Locate the cell with the specified text and output its [X, Y] center coordinate. 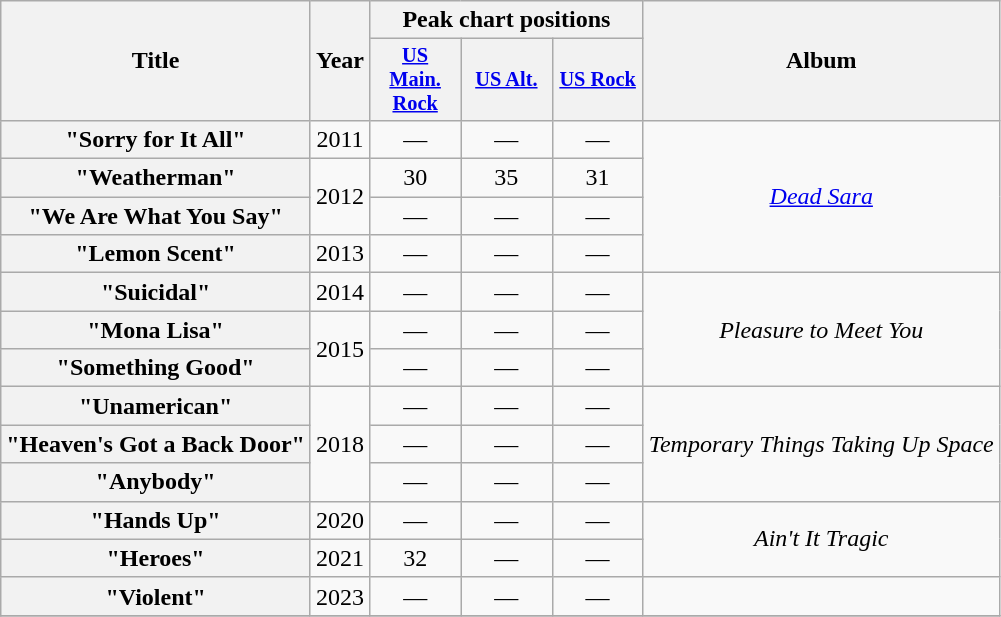
"Mona Lisa" [156, 330]
"Heroes" [156, 558]
2013 [340, 254]
2021 [340, 558]
2014 [340, 292]
Year [340, 61]
Peak chart positions [507, 20]
"Anybody" [156, 482]
"Violent" [156, 596]
2023 [340, 596]
US Rock [598, 80]
Title [156, 61]
"Something Good" [156, 368]
"Heaven's Got a Back Door" [156, 444]
30 [416, 178]
"Sorry for It All" [156, 139]
USMain.Rock [416, 80]
"Suicidal" [156, 292]
2018 [340, 444]
"Unamerican" [156, 406]
Temporary Things Taking Up Space [821, 444]
2011 [340, 139]
2020 [340, 520]
2012 [340, 197]
32 [416, 558]
35 [506, 178]
"Hands Up" [156, 520]
US Alt. [506, 80]
Pleasure to Meet You [821, 330]
Dead Sara [821, 196]
"We Are What You Say" [156, 216]
31 [598, 178]
Album [821, 61]
"Weatherman" [156, 178]
"Lemon Scent" [156, 254]
Ain't It Tragic [821, 539]
2015 [340, 349]
